Identify which cell holds the provided text, then report its [X, Y] central coordinate. 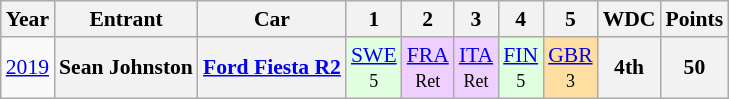
GBR3 [570, 68]
3 [476, 19]
4 [520, 19]
Points [695, 19]
Ford Fiesta R2 [272, 68]
Sean Johnston [126, 68]
Car [272, 19]
WDC [630, 19]
ITARet [476, 68]
Entrant [126, 19]
1 [374, 19]
Year [28, 19]
2 [428, 19]
50 [695, 68]
FRARet [428, 68]
FIN5 [520, 68]
2019 [28, 68]
4th [630, 68]
SWE5 [374, 68]
5 [570, 19]
